For the text-containing cell, return its midpoint in (X, Y) coordinate format. 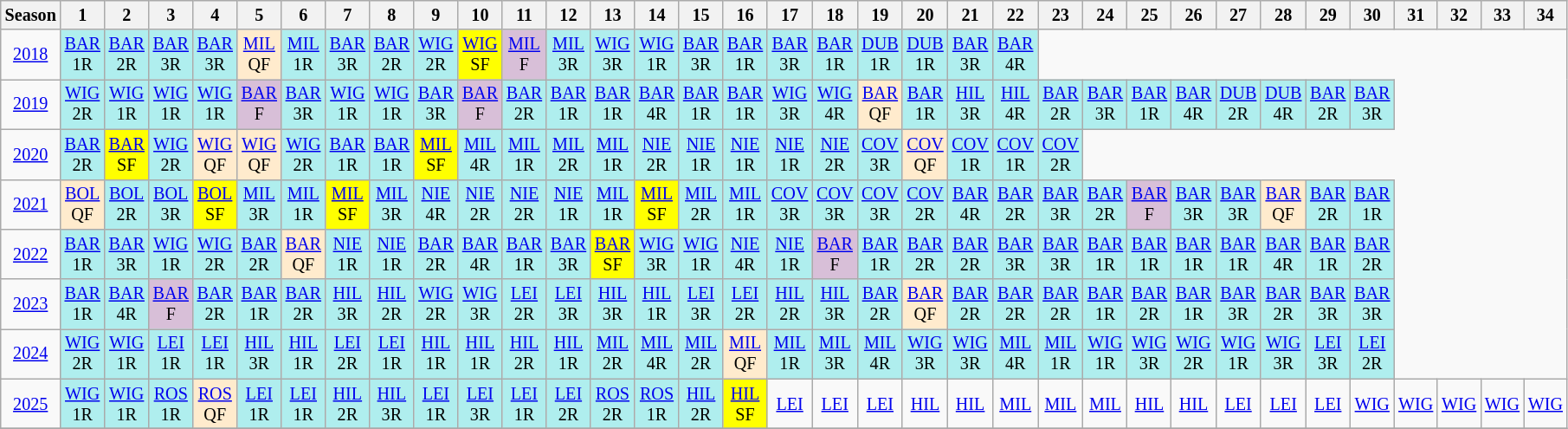
25 (1150, 16)
1 (83, 16)
BOLQF (83, 205)
2018 (31, 55)
11 (525, 16)
2025 (31, 404)
17 (790, 16)
8 (391, 16)
ROS2R (613, 404)
WIGSF (480, 55)
32 (1459, 16)
2023 (31, 304)
HILSF (745, 404)
21 (971, 16)
4 (215, 16)
30 (1371, 16)
6 (303, 16)
2024 (31, 354)
16 (745, 16)
14 (656, 16)
18 (835, 16)
31 (1416, 16)
33 (1502, 16)
ROSQF (215, 404)
3 (171, 16)
9 (436, 16)
29 (1328, 16)
MILF (525, 55)
2021 (31, 205)
13 (613, 16)
12 (568, 16)
2 (126, 16)
19 (880, 16)
DUB4R (1283, 105)
34 (1545, 16)
24 (1105, 16)
HIL4R (1016, 105)
7 (348, 16)
Season (31, 16)
BOL3R (171, 205)
2020 (31, 154)
BOLSF (215, 205)
28 (1283, 16)
2019 (31, 105)
WIG4R (835, 105)
20 (925, 16)
2022 (31, 255)
26 (1193, 16)
5 (260, 16)
23 (1061, 16)
10 (480, 16)
BOL2R (126, 205)
15 (701, 16)
22 (1016, 16)
COVQF (925, 154)
DUB2R (1238, 105)
27 (1238, 16)
